Find where the given text appears and provide that cell's center as [X, Y] coordinate. 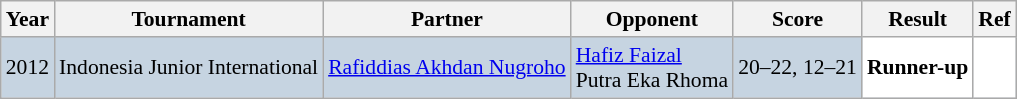
Hafiz Faizal Putra Eka Rhoma [652, 68]
Score [798, 19]
2012 [28, 68]
Indonesia Junior International [188, 68]
Opponent [652, 19]
Year [28, 19]
Rafiddias Akhdan Nugroho [447, 68]
20–22, 12–21 [798, 68]
Partner [447, 19]
Runner-up [918, 68]
Ref [994, 19]
Tournament [188, 19]
Result [918, 19]
